Locate the cell with the specified text and output its [X, Y] center coordinate. 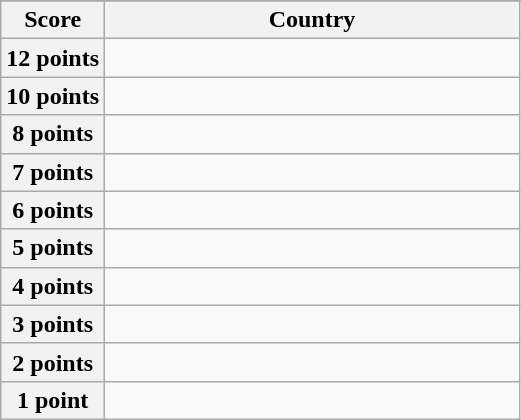
1 point [53, 400]
12 points [53, 58]
2 points [53, 362]
7 points [53, 172]
3 points [53, 324]
Country [312, 20]
10 points [53, 96]
Score [53, 20]
5 points [53, 248]
4 points [53, 286]
6 points [53, 210]
8 points [53, 134]
